Detect which cell encompasses the target text, then output its [X, Y] center coordinate. 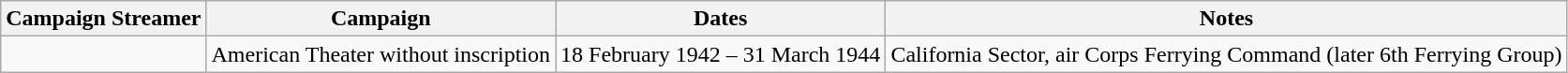
California Sector, air Corps Ferrying Command (later 6th Ferrying Group) [1226, 54]
Dates [721, 19]
Campaign Streamer [103, 19]
Campaign [381, 19]
18 February 1942 – 31 March 1944 [721, 54]
Notes [1226, 19]
American Theater without inscription [381, 54]
